Return the [X, Y] coordinate for the center point of the cell that contains the specified text.  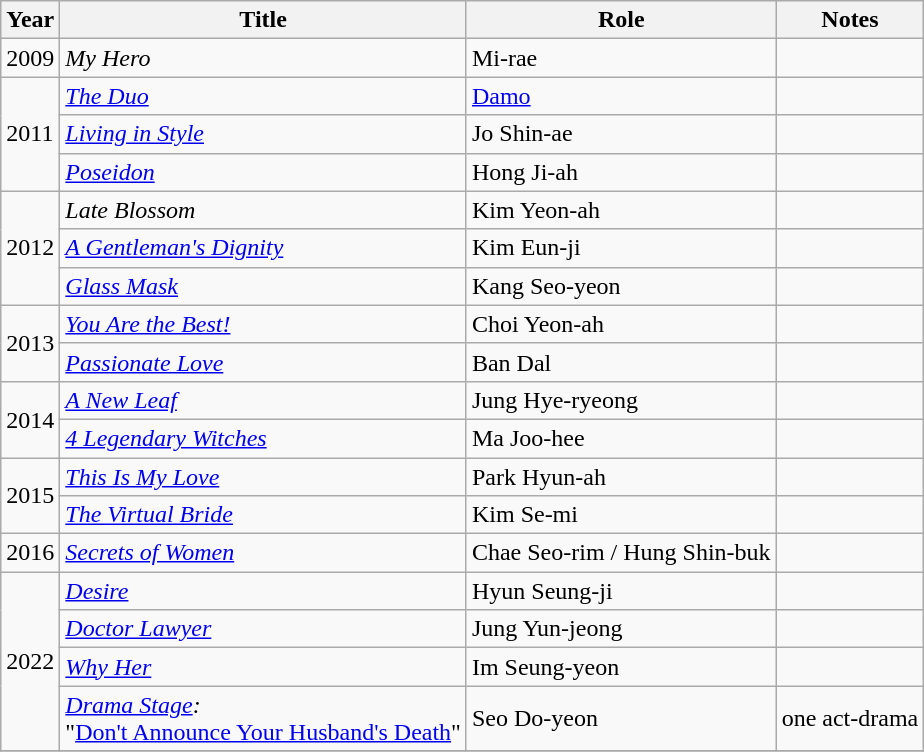
Damo [621, 96]
2014 [30, 419]
Late Blossom [264, 210]
A Gentleman's Dignity [264, 248]
2013 [30, 343]
The Duo [264, 96]
2016 [30, 553]
Why Her [264, 667]
You Are the Best! [264, 324]
Hong Ji-ah [621, 172]
Jo Shin-ae [621, 134]
Ma Joo-hee [621, 438]
Ban Dal [621, 362]
Kim Eun-ji [621, 248]
Mi-rae [621, 58]
A New Leaf [264, 400]
Kim Se-mi [621, 515]
Jung Hye-ryeong [621, 400]
Secrets of Women [264, 553]
Park Hyun-ah [621, 477]
Poseidon [264, 172]
Doctor Lawyer [264, 629]
Jung Yun-jeong [621, 629]
My Hero [264, 58]
Year [30, 20]
Seo Do-yeon [621, 718]
Living in Style [264, 134]
4 Legendary Witches [264, 438]
Im Seung-yeon [621, 667]
2012 [30, 248]
Role [621, 20]
Title [264, 20]
2009 [30, 58]
Glass Mask [264, 286]
2022 [30, 662]
Chae Seo-rim / Hung Shin-buk [621, 553]
Choi Yeon-ah [621, 324]
2011 [30, 134]
This Is My Love [264, 477]
Desire [264, 591]
Notes [850, 20]
Kang Seo-yeon [621, 286]
Hyun Seung-ji [621, 591]
Kim Yeon-ah [621, 210]
one act-drama [850, 718]
Passionate Love [264, 362]
2015 [30, 496]
Drama Stage:"Don't Announce Your Husband's Death" [264, 718]
The Virtual Bride [264, 515]
